Provide the [x, y] coordinate of the cell's center where the given text is located.  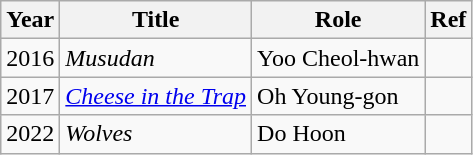
2016 [30, 58]
Cheese in the Trap [156, 96]
Title [156, 20]
Oh Young-gon [338, 96]
2017 [30, 96]
Role [338, 20]
Musudan [156, 58]
Year [30, 20]
Ref [448, 20]
2022 [30, 134]
Do Hoon [338, 134]
Wolves [156, 134]
Yoo Cheol-hwan [338, 58]
